Capture the cell that displays the provided text and extract its (x, y) central coordinate. 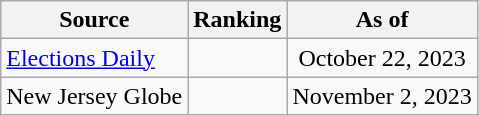
Source (94, 20)
As of (382, 20)
November 2, 2023 (382, 96)
October 22, 2023 (382, 58)
Ranking (238, 20)
New Jersey Globe (94, 96)
Elections Daily (94, 58)
